From the cell containing the given text, extract its center point as (X, Y) coordinate. 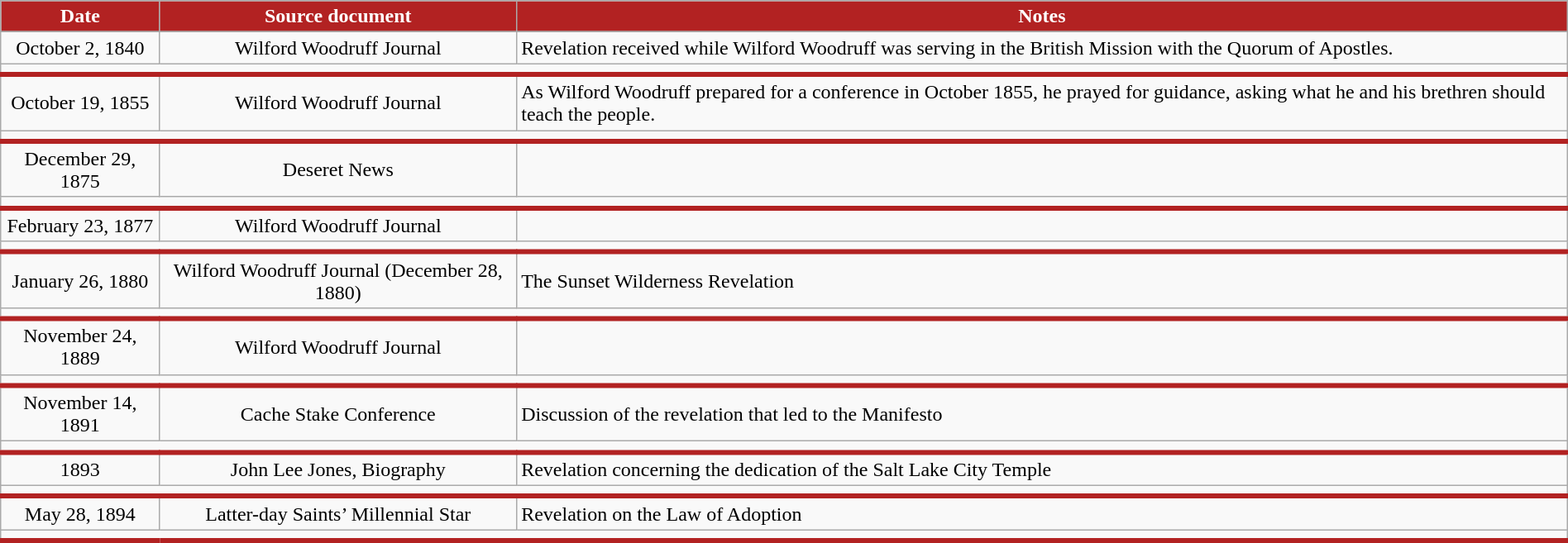
Date (80, 17)
Discussion of the revelation that led to the Manifesto (1042, 413)
December 29, 1875 (80, 169)
As Wilford Woodruff prepared for a conference in October 1855, he prayed for guidance, asking what he and his brethren should teach the people. (1042, 102)
Revelation received while Wilford Woodruff was serving in the British Mission with the Quorum of Apostles. (1042, 48)
The Sunset Wilderness Revelation (1042, 279)
February 23, 1877 (80, 224)
Wilford Woodruff Journal (December 28, 1880) (338, 279)
John Lee Jones, Biography (338, 469)
Latter-day Saints’ Millennial Star (338, 513)
January 26, 1880 (80, 279)
Source document (338, 17)
November 24, 1889 (80, 347)
Revelation concerning the dedication of the Salt Lake City Temple (1042, 469)
Notes (1042, 17)
1893 (80, 469)
Cache Stake Conference (338, 413)
November 14, 1891 (80, 413)
October 2, 1840 (80, 48)
October 19, 1855 (80, 102)
Deseret News (338, 169)
Revelation on the Law of Adoption (1042, 513)
May 28, 1894 (80, 513)
